Pinpoint the cell where the given text exists, returning its [x, y] midpoint coordinate. 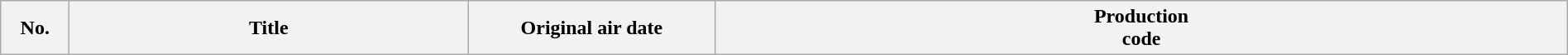
Original air date [592, 28]
Productioncode [1141, 28]
No. [35, 28]
Title [269, 28]
